For the text-containing cell, return its midpoint in (x, y) coordinate format. 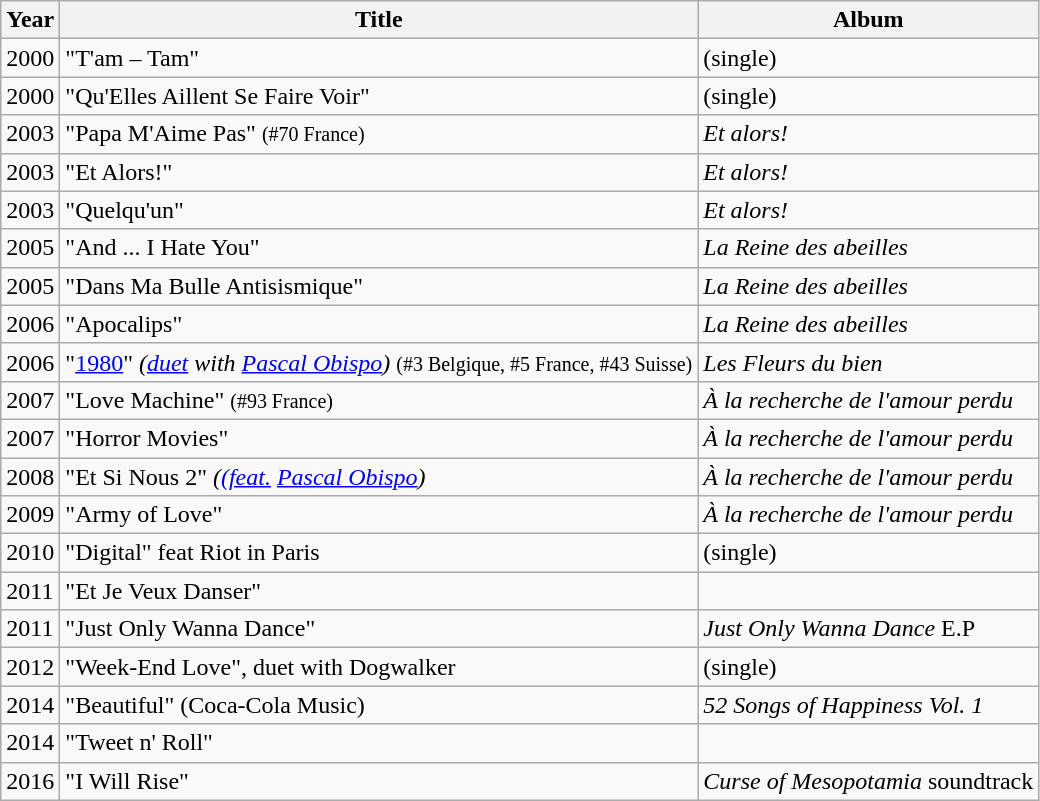
"Digital" feat Riot in Paris (379, 553)
"Quelqu'un" (379, 210)
"Horror Movies" (379, 438)
"Papa M'Aime Pas" (#70 France) (379, 134)
Just Only Wanna Dance E.P (868, 629)
"Love Machine" (#93 France) (379, 400)
2009 (30, 515)
"Apocalips" (379, 324)
Les Fleurs du bien (868, 362)
52 Songs of Happiness Vol. 1 (868, 705)
"Beautiful" (Coca-Cola Music) (379, 705)
Album (868, 20)
2016 (30, 781)
"Week-End Love", duet with Dogwalker (379, 667)
2010 (30, 553)
Curse of Mesopotamia soundtrack (868, 781)
2012 (30, 667)
"Qu'Elles Aillent Se Faire Voir" (379, 96)
"Et Si Nous 2" ((feat. Pascal Obispo) (379, 477)
"Dans Ma Bulle Antisismique" (379, 286)
"Et Alors!" (379, 172)
"T'am – Tam" (379, 58)
2008 (30, 477)
"Just Only Wanna Dance" (379, 629)
"And ... I Hate You" (379, 248)
"Et Je Veux Danser" (379, 591)
"Tweet n' Roll" (379, 743)
"1980" (duet with Pascal Obispo) (#3 Belgique, #5 France, #43 Suisse) (379, 362)
Year (30, 20)
"I Will Rise" (379, 781)
Title (379, 20)
"Army of Love" (379, 515)
